Identify which cell holds the provided text, then report its (X, Y) central coordinate. 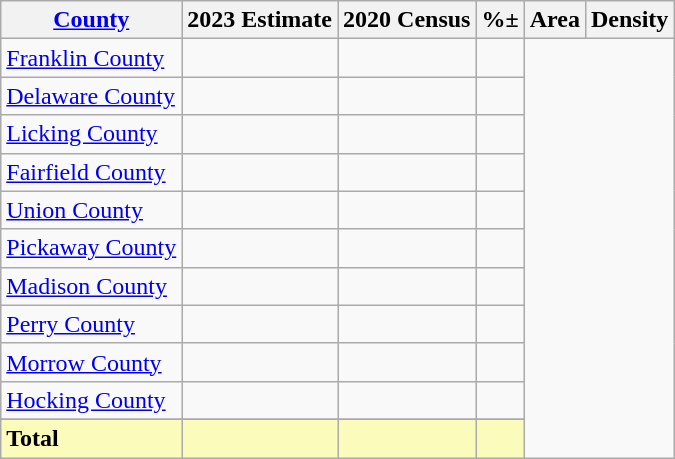
Pickaway County (92, 248)
Perry County (92, 324)
Franklin County (92, 58)
Licking County (92, 134)
Fairfield County (92, 172)
Morrow County (92, 362)
2023 Estimate (260, 20)
Union County (92, 210)
Delaware County (92, 96)
Area (554, 20)
Hocking County (92, 400)
County (92, 20)
Density (629, 20)
Total (92, 438)
%± (500, 20)
2020 Census (407, 20)
Madison County (92, 286)
